Return the [X, Y] coordinate for the center point of the cell that contains the specified text.  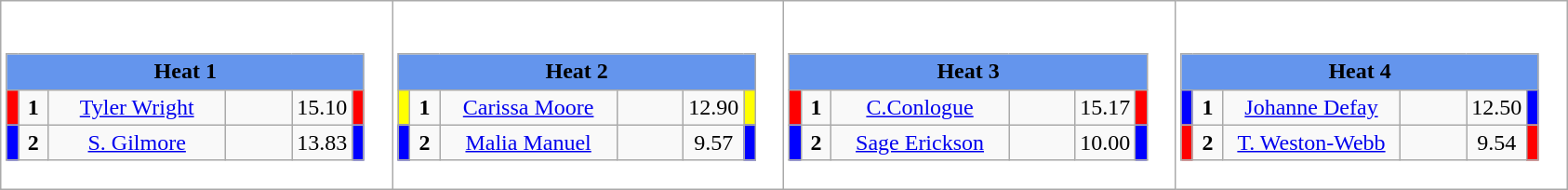
Tyler Wright [138, 107]
S. Gilmore [138, 142]
Carissa Moore [528, 107]
T. Weston-Webb [1311, 142]
Heat 3 1 C.Conlogue 15.17 2 Sage Erickson 10.00 [980, 95]
Malia Manuel [528, 142]
Heat 3 [968, 72]
12.50 [1497, 107]
15.10 [322, 107]
9.57 [714, 142]
Johanne Defay [1311, 107]
15.17 [1105, 107]
12.90 [714, 107]
10.00 [1105, 142]
9.54 [1497, 142]
Heat 1 [185, 72]
Heat 4 [1360, 72]
Heat 2 1 Carissa Moore 12.90 2 Malia Manuel 9.57 [588, 95]
Heat 1 1 Tyler Wright 15.10 2 S. Gilmore 13.83 [197, 95]
Heat 4 1 Johanne Defay 12.50 2 T. Weston-Webb 9.54 [1371, 95]
Sage Erickson [921, 142]
13.83 [322, 142]
C.Conlogue [921, 107]
Heat 2 [577, 72]
